Determine the [X, Y] coordinate at the center of the cell enclosing the given text.  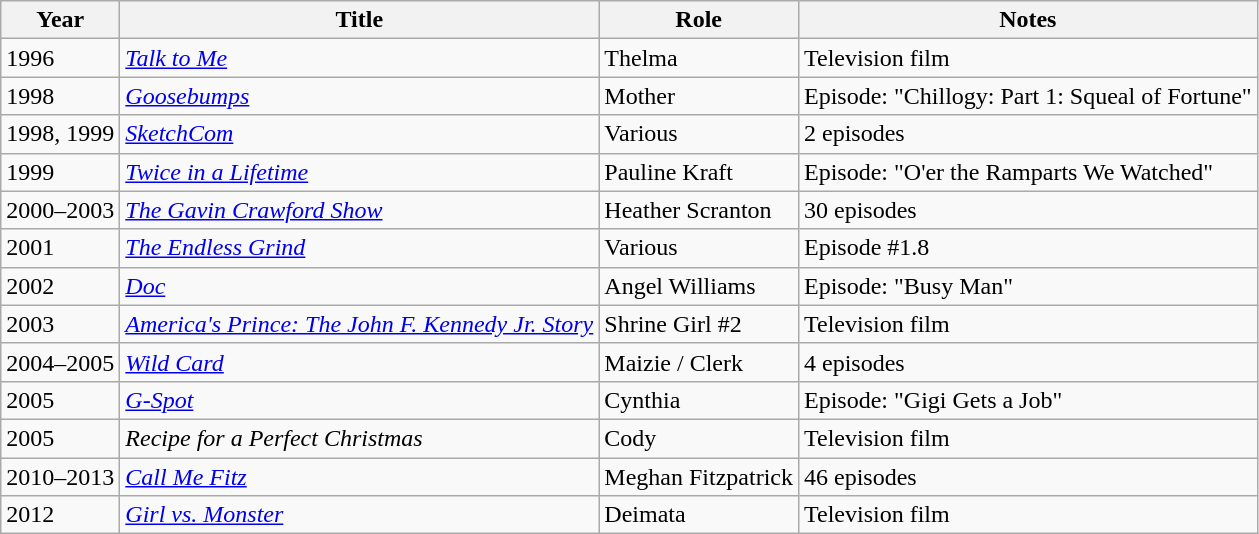
Title [360, 20]
Angel Williams [699, 286]
Cody [699, 438]
Goosebumps [360, 96]
Episode: "Chillogy: Part 1: Squeal of Fortune" [1028, 96]
2000–2003 [60, 210]
Doc [360, 286]
Pauline Kraft [699, 172]
2001 [60, 248]
Meghan Fitzpatrick [699, 477]
2002 [60, 286]
46 episodes [1028, 477]
4 episodes [1028, 362]
2 episodes [1028, 134]
Episode: "Busy Man" [1028, 286]
30 episodes [1028, 210]
Cynthia [699, 400]
Maizie / Clerk [699, 362]
Talk to Me [360, 58]
1998, 1999 [60, 134]
Notes [1028, 20]
Wild Card [360, 362]
Twice in a Lifetime [360, 172]
1996 [60, 58]
Thelma [699, 58]
Heather Scranton [699, 210]
Mother [699, 96]
Episode: "O'er the Ramparts We Watched" [1028, 172]
Episode #1.8 [1028, 248]
SketchCom [360, 134]
Year [60, 20]
America's Prince: The John F. Kennedy Jr. Story [360, 324]
1999 [60, 172]
Recipe for a Perfect Christmas [360, 438]
Episode: "Gigi Gets a Job" [1028, 400]
G-Spot [360, 400]
1998 [60, 96]
2004–2005 [60, 362]
Call Me Fitz [360, 477]
2003 [60, 324]
Deimata [699, 515]
2012 [60, 515]
2010–2013 [60, 477]
Girl vs. Monster [360, 515]
Shrine Girl #2 [699, 324]
Role [699, 20]
The Endless Grind [360, 248]
The Gavin Crawford Show [360, 210]
